Identify which cell holds the provided text, then report its [X, Y] central coordinate. 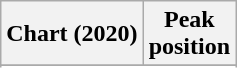
Peakposition [189, 34]
Chart (2020) [72, 34]
